Output the [X, Y] coordinate of the center of the cell containing the given text.  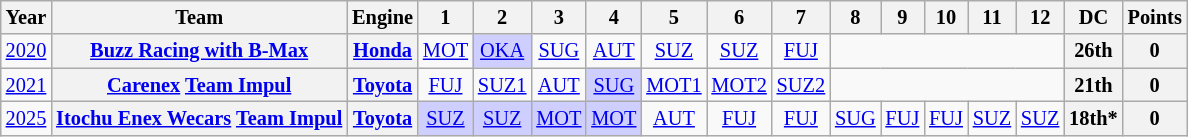
Carenex Team Impul [199, 85]
10 [946, 17]
5 [674, 17]
9 [903, 17]
Buzz Racing with B-Max [199, 51]
1 [446, 17]
Itochu Enex Wecars Team Impul [199, 118]
2 [502, 17]
Engine [382, 17]
6 [738, 17]
Team [199, 17]
OKA [502, 51]
2025 [26, 118]
MOT1 [674, 85]
7 [801, 17]
8 [855, 17]
Year [26, 17]
MOT2 [738, 85]
2020 [26, 51]
12 [1040, 17]
3 [558, 17]
4 [614, 17]
26th [1093, 51]
DC [1093, 17]
2021 [26, 85]
18th* [1093, 118]
11 [992, 17]
SUZ2 [801, 85]
Points [1155, 17]
SUZ1 [502, 85]
21th [1093, 85]
Honda [382, 51]
